Detect which cell encompasses the target text, then output its [X, Y] center coordinate. 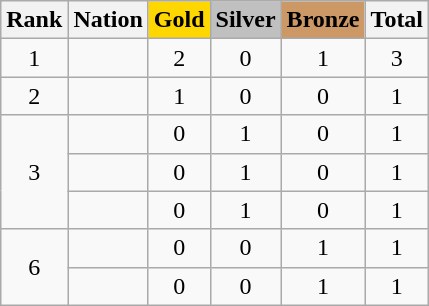
Silver [246, 20]
Total [397, 20]
Nation [108, 20]
6 [34, 267]
Rank [34, 20]
Gold [179, 20]
Bronze [323, 20]
